Scan for the cell matching the given text and deliver its (X, Y) coordinate at center. 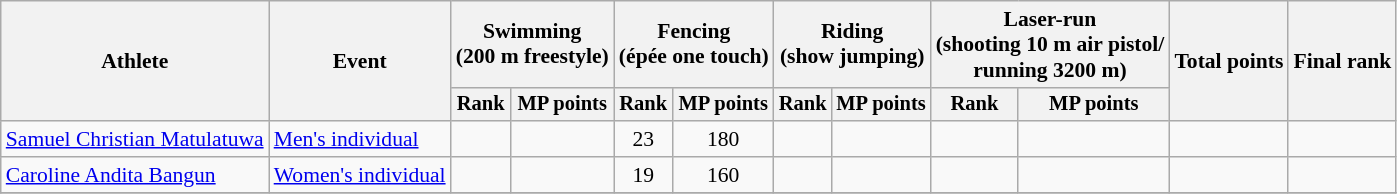
Men's individual (360, 139)
Riding(show jumping) (852, 44)
Athlete (135, 61)
Total points (1228, 61)
23 (644, 139)
Event (360, 61)
Caroline Andita Bangun (135, 175)
19 (644, 175)
Final rank (1342, 61)
Swimming(200 m freestyle) (532, 44)
Laser-run(shooting 10 m air pistol/running 3200 m) (1050, 44)
160 (724, 175)
180 (724, 139)
Samuel Christian Matulatuwa (135, 139)
Women's individual (360, 175)
Fencing(épée one touch) (694, 44)
